Return (x, y) of the center of cell containing provided text 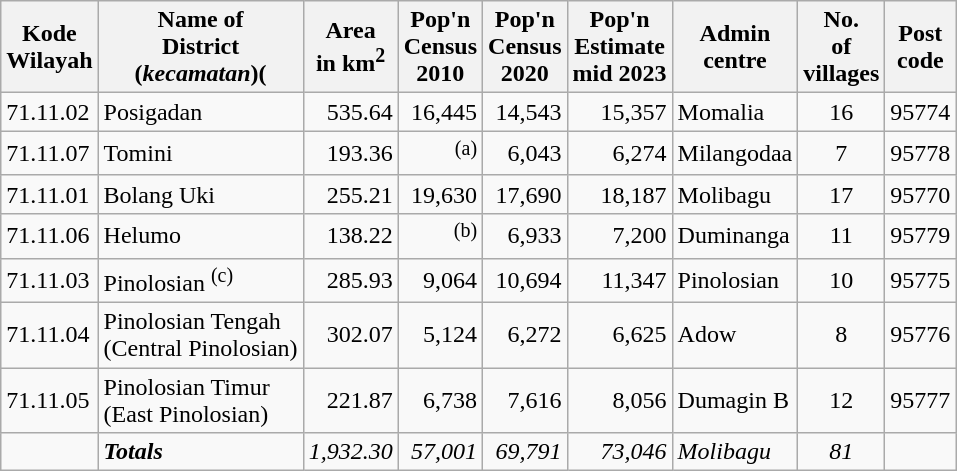
Helumo (200, 236)
15,357 (620, 112)
Pinolosian (735, 280)
5,124 (440, 336)
9,064 (440, 280)
Pinolosian Timur (East Pinolosian) (200, 400)
Milangodaa (735, 154)
57,001 (440, 452)
302.07 (350, 336)
Admincentre (735, 47)
95779 (920, 236)
535.64 (350, 112)
Bolang Uki (200, 194)
255.21 (350, 194)
14,543 (525, 112)
71.11.01 (50, 194)
73,046 (620, 452)
285.93 (350, 280)
Pinolosian (c) (200, 280)
7,616 (525, 400)
(b) (440, 236)
95774 (920, 112)
10 (842, 280)
95776 (920, 336)
6,043 (525, 154)
95770 (920, 194)
Totals (200, 452)
Pop'nCensus2010 (440, 47)
138.22 (350, 236)
Area in km2 (350, 47)
Pinolosian Tengah (Central Pinolosian) (200, 336)
193.36 (350, 154)
71.11.06 (50, 236)
17 (842, 194)
71.11.07 (50, 154)
Dumagin B (735, 400)
6,274 (620, 154)
221.87 (350, 400)
Tomini (200, 154)
Duminanga (735, 236)
(a) (440, 154)
71.11.05 (50, 400)
71.11.04 (50, 336)
16 (842, 112)
19,630 (440, 194)
6,625 (620, 336)
Pop'nEstimatemid 2023 (620, 47)
8 (842, 336)
17,690 (525, 194)
71.11.02 (50, 112)
No.ofvillages (842, 47)
7 (842, 154)
18,187 (620, 194)
7,200 (620, 236)
10,694 (525, 280)
95775 (920, 280)
81 (842, 452)
6,272 (525, 336)
6,738 (440, 400)
69,791 (525, 452)
Posigadan (200, 112)
Momalia (735, 112)
11 (842, 236)
16,445 (440, 112)
95777 (920, 400)
Name ofDistrict(kecamatan)( (200, 47)
Pop'nCensus2020 (525, 47)
1,932.30 (350, 452)
95778 (920, 154)
6,933 (525, 236)
71.11.03 (50, 280)
Kode Wilayah (50, 47)
11,347 (620, 280)
Postcode (920, 47)
12 (842, 400)
Adow (735, 336)
8,056 (620, 400)
